Locate the cell with the specified text and output its (X, Y) center coordinate. 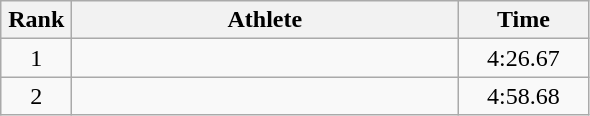
Rank (36, 20)
4:26.67 (524, 58)
Athlete (265, 20)
1 (36, 58)
2 (36, 96)
Time (524, 20)
4:58.68 (524, 96)
